Determine the [x, y] coordinate at the center of the cell enclosing the given text.  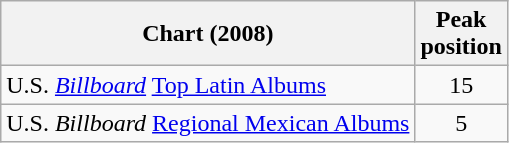
5 [461, 123]
Chart (2008) [208, 34]
Peakposition [461, 34]
15 [461, 85]
U.S. Billboard Regional Mexican Albums [208, 123]
U.S. Billboard Top Latin Albums [208, 85]
